Provide the (X, Y) coordinate of the cell's center where the given text is located.  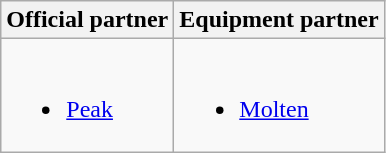
Official partner (88, 20)
Peak (88, 96)
Molten (279, 96)
Equipment partner (279, 20)
